Output the [X, Y] coordinate of the center of the cell containing the given text.  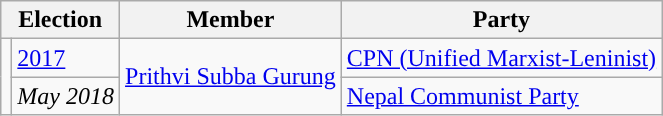
2017 [66, 58]
CPN (Unified Marxist-Leninist) [501, 58]
Election [60, 20]
Member [231, 20]
May 2018 [66, 96]
Nepal Communist Party [501, 96]
Party [501, 20]
Prithvi Subba Gurung [231, 77]
